Return (X, Y) of the center of cell containing provided text 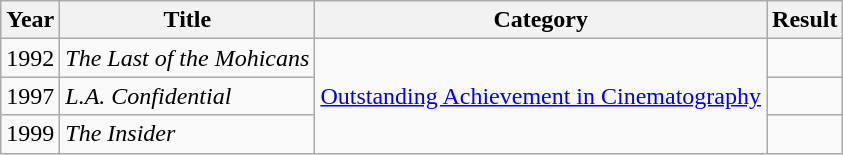
Result (805, 20)
The Insider (188, 134)
1999 (30, 134)
Title (188, 20)
Year (30, 20)
L.A. Confidential (188, 96)
Outstanding Achievement in Cinematography (541, 96)
1997 (30, 96)
The Last of the Mohicans (188, 58)
Category (541, 20)
1992 (30, 58)
